Scan for the cell matching the given text and deliver its (x, y) coordinate at center. 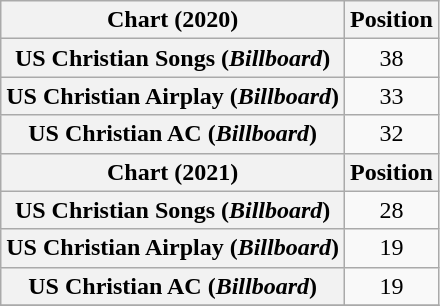
32 (392, 134)
33 (392, 96)
38 (392, 58)
Chart (2020) (173, 20)
Chart (2021) (173, 172)
28 (392, 210)
